Return the (X, Y) coordinate for the center point of the cell that contains the specified text.  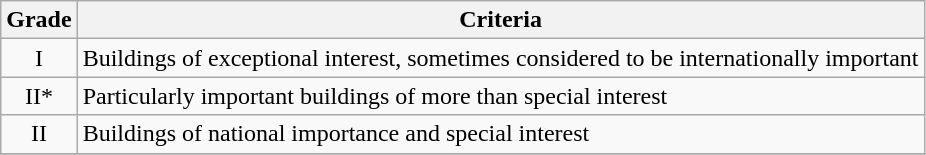
Grade (39, 20)
II (39, 134)
II* (39, 96)
Buildings of national importance and special interest (500, 134)
Criteria (500, 20)
Particularly important buildings of more than special interest (500, 96)
I (39, 58)
Buildings of exceptional interest, sometimes considered to be internationally important (500, 58)
